Output the (x, y) coordinate of the center of the cell containing the given text.  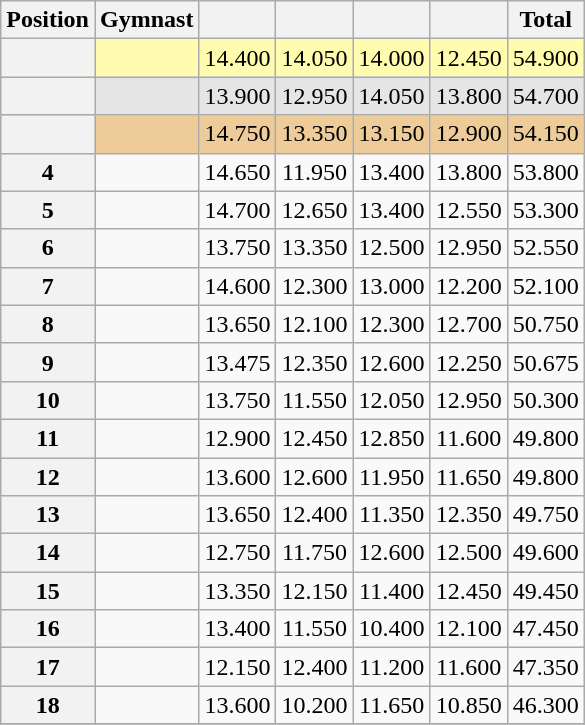
17 (48, 667)
Gymnast (146, 20)
10.200 (314, 705)
54.150 (546, 134)
50.750 (546, 324)
12.850 (392, 438)
14.400 (238, 58)
Position (48, 20)
49.450 (546, 591)
47.450 (546, 629)
12.700 (468, 324)
11.350 (392, 515)
14.600 (238, 286)
12.050 (392, 400)
7 (48, 286)
12.650 (314, 210)
14.750 (238, 134)
4 (48, 172)
11.200 (392, 667)
13.000 (392, 286)
54.700 (546, 96)
50.675 (546, 362)
8 (48, 324)
11.750 (314, 553)
12.250 (468, 362)
53.800 (546, 172)
11.400 (392, 591)
12.550 (468, 210)
10 (48, 400)
18 (48, 705)
10.400 (392, 629)
13.475 (238, 362)
10.850 (468, 705)
Total (546, 20)
5 (48, 210)
12 (48, 477)
14.000 (392, 58)
50.300 (546, 400)
15 (48, 591)
12.200 (468, 286)
14.650 (238, 172)
49.600 (546, 553)
16 (48, 629)
52.100 (546, 286)
53.300 (546, 210)
52.550 (546, 248)
9 (48, 362)
49.750 (546, 515)
6 (48, 248)
13 (48, 515)
13.900 (238, 96)
14 (48, 553)
14.700 (238, 210)
54.900 (546, 58)
46.300 (546, 705)
12.750 (238, 553)
13.150 (392, 134)
47.350 (546, 667)
11 (48, 438)
